Extract the (X, Y) coordinate from the center of the cell holding the provided text.  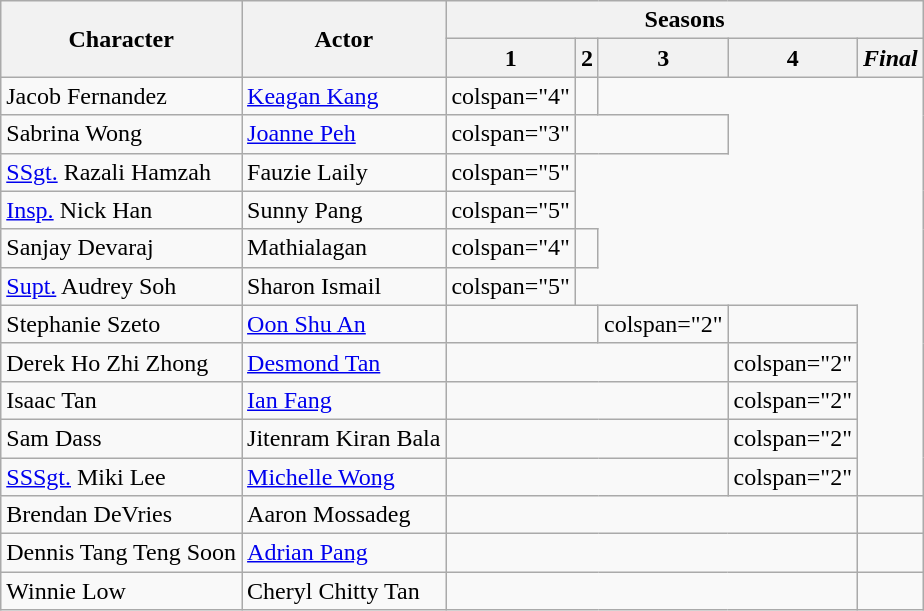
Keagan Kang (344, 96)
Insp. Nick Han (122, 210)
Michelle Wong (344, 477)
colspan="3" (511, 134)
Seasons (684, 20)
Winnie Low (122, 591)
Sam Dass (122, 438)
Joanne Peh (344, 134)
Aaron Mossadeg (344, 515)
SSSgt. Miki Lee (122, 477)
Dennis Tang Teng Soon (122, 553)
Stephanie Szeto (122, 324)
SSgt. Razali Hamzah (122, 172)
Brendan DeVries (122, 515)
Jitenram Kiran Bala (344, 438)
Actor (344, 39)
Supt. Audrey Soh (122, 286)
Sunny Pang (344, 210)
Ian Fang (344, 400)
2 (586, 58)
Desmond Tan (344, 362)
Derek Ho Zhi Zhong (122, 362)
Adrian Pang (344, 553)
Jacob Fernandez (122, 96)
Final (891, 58)
Sanjay Devaraj (122, 248)
Isaac Tan (122, 400)
Character (122, 39)
1 (511, 58)
4 (793, 58)
3 (663, 58)
Cheryl Chitty Tan (344, 591)
Sharon Ismail (344, 286)
Sabrina Wong (122, 134)
Mathialagan (344, 248)
Fauzie Laily (344, 172)
Oon Shu An (344, 324)
